Determine the [x, y] coordinate at the center of the cell enclosing the given text.  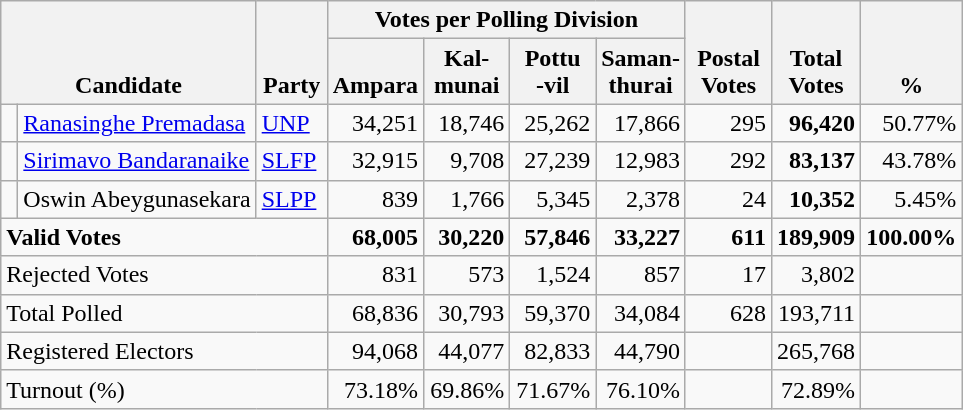
611 [728, 237]
76.10% [641, 389]
5,345 [553, 199]
1,524 [553, 275]
Total Polled [164, 313]
18,746 [467, 123]
96,420 [816, 123]
69.86% [467, 389]
68,836 [375, 313]
Rejected Votes [164, 275]
33,227 [641, 237]
17,866 [641, 123]
2,378 [641, 199]
71.67% [553, 389]
Turnout (%) [164, 389]
Candidate [128, 52]
Pottu-vil [553, 72]
Total Votes [816, 52]
25,262 [553, 123]
9,708 [467, 161]
Votes per Polling Division [506, 20]
292 [728, 161]
12,983 [641, 161]
32,915 [375, 161]
Party [292, 52]
44,790 [641, 351]
10,352 [816, 199]
189,909 [816, 237]
PostalVotes [728, 52]
50.77% [912, 123]
1,766 [467, 199]
68,005 [375, 237]
Ranasinghe Premadasa [137, 123]
57,846 [553, 237]
30,220 [467, 237]
SLFP [292, 161]
100.00% [912, 237]
43.78% [912, 161]
857 [641, 275]
94,068 [375, 351]
5.45% [912, 199]
34,251 [375, 123]
59,370 [553, 313]
Ampara [375, 72]
Sirimavo Bandaranaike [137, 161]
839 [375, 199]
SLPP [292, 199]
Registered Electors [164, 351]
17 [728, 275]
Valid Votes [164, 237]
24 [728, 199]
27,239 [553, 161]
30,793 [467, 313]
72.89% [816, 389]
34,084 [641, 313]
573 [467, 275]
Kal-munai [467, 72]
73.18% [375, 389]
193,711 [816, 313]
82,833 [553, 351]
3,802 [816, 275]
265,768 [816, 351]
831 [375, 275]
44,077 [467, 351]
83,137 [816, 161]
628 [728, 313]
295 [728, 123]
% [912, 52]
Oswin Abeygunasekara [137, 199]
Saman-thurai [641, 72]
UNP [292, 123]
